Detect which cell encompasses the target text, then output its [X, Y] center coordinate. 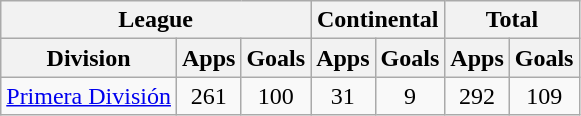
Primera División [89, 96]
Total [512, 20]
Division [89, 58]
109 [544, 96]
9 [410, 96]
31 [343, 96]
League [156, 20]
292 [477, 96]
100 [276, 96]
261 [208, 96]
Continental [378, 20]
